Scan for the cell matching the given text and deliver its [x, y] coordinate at center. 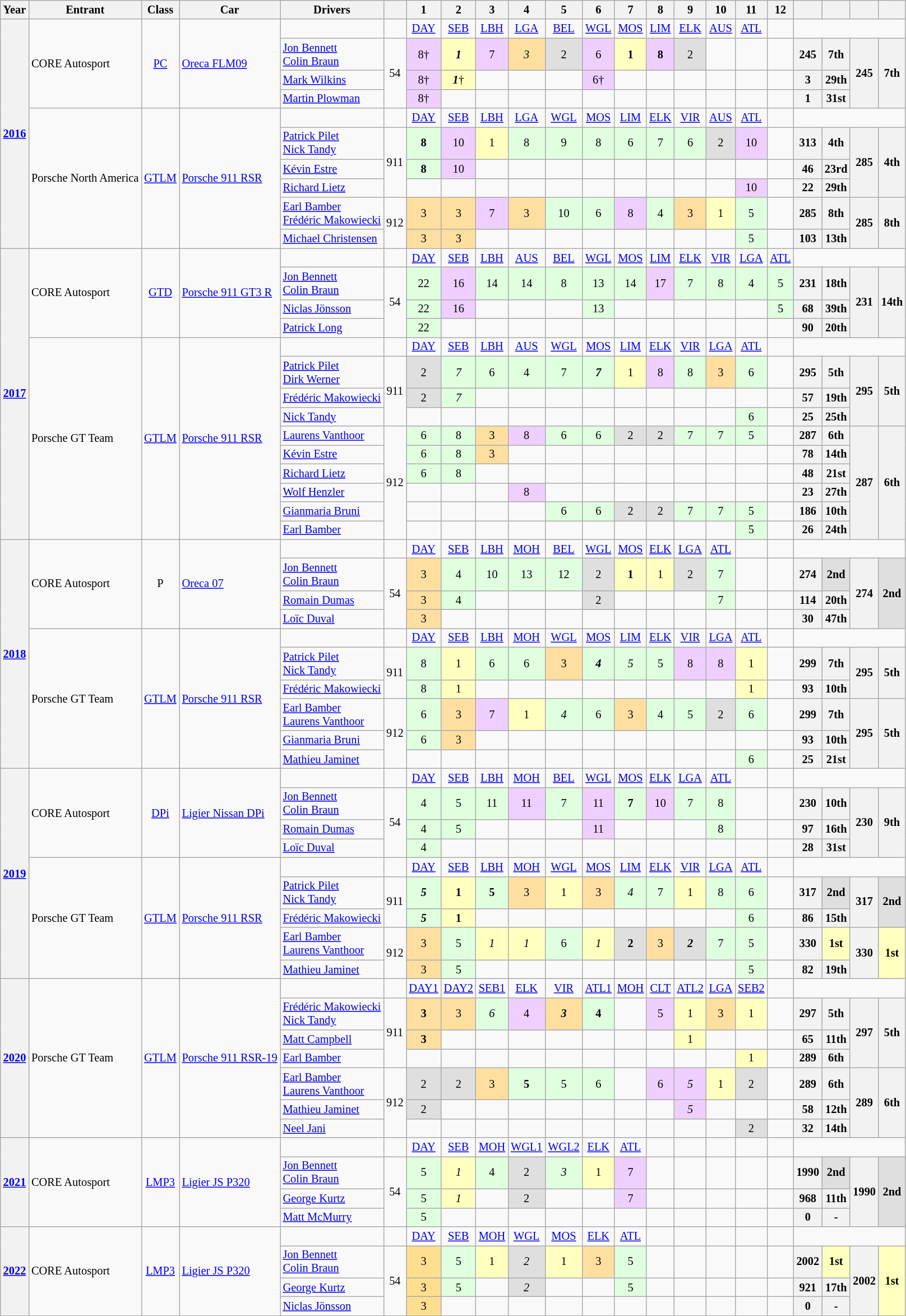
Ligier Nissan DPi [230, 813]
Porsche 911 GT3 R [230, 293]
6† [599, 80]
2020 [15, 1058]
SEB1 [492, 988]
Oreca FLM09 [230, 64]
WGL1 [526, 1147]
2022 [15, 1271]
103 [808, 239]
921 [808, 1287]
78 [808, 454]
Earl Bamber Frédéric Makowiecki [332, 213]
97 [808, 829]
15th [836, 918]
39th [836, 309]
12th [836, 1110]
32 [808, 1128]
DAY2 [459, 988]
Nick Tandy [332, 417]
ATL2 [690, 988]
13th [836, 239]
Patrick Pilet Dirk Werner [332, 372]
Drivers [332, 10]
48 [808, 473]
2021 [15, 1182]
16th [836, 829]
SEB2 [751, 988]
57 [808, 398]
68 [808, 309]
968 [808, 1198]
Oreca 07 [230, 584]
2017 [15, 394]
Mark Wilkins [332, 80]
82 [808, 969]
47th [836, 619]
Laurens Vanthoor [332, 436]
58 [808, 1110]
Patrick Long [332, 328]
186 [808, 511]
24th [836, 530]
2019 [15, 874]
46 [808, 169]
23rd [836, 169]
Year [15, 10]
23 [808, 492]
WGL2 [563, 1147]
18th [836, 283]
2018 [15, 654]
Wolf Henzler [332, 492]
GTD [160, 293]
1† [459, 80]
90 [808, 328]
26 [808, 530]
P [160, 584]
Martin Plowman [332, 99]
313 [808, 143]
Neel Jani [332, 1128]
DPi [160, 813]
25th [836, 417]
27th [836, 492]
86 [808, 918]
Car [230, 10]
Matt McMurry [332, 1217]
DAY1 [423, 988]
114 [808, 600]
2016 [15, 133]
Matt Campbell [332, 1040]
17 [660, 283]
PC [160, 64]
Frédéric Makowiecki Nick Tandy [332, 1014]
ATL1 [599, 988]
17th [836, 1287]
Michael Christensen [332, 239]
CLT [660, 988]
Class [160, 10]
30 [808, 619]
Entrant [85, 10]
9th [892, 822]
28 [808, 848]
Porsche 911 RSR-19 [230, 1058]
Porsche North America [85, 178]
65 [808, 1040]
